Provide the [X, Y] coordinate of the cell's center where the given text is located.  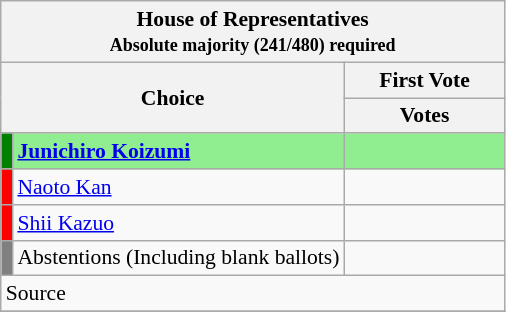
First Vote [424, 80]
House of Representatives Absolute majority (241/480) required [253, 32]
Naoto Kan [178, 187]
Abstentions (Including blank ballots) [178, 258]
Junichiro Koizumi [178, 152]
Shii Kazuo [178, 223]
Source [253, 294]
Votes [424, 116]
Choice [173, 98]
